Detect which cell encompasses the target text, then output its (X, Y) center coordinate. 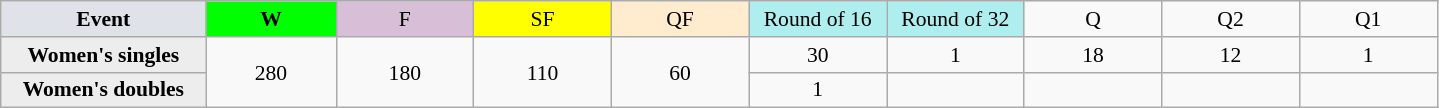
Round of 32 (955, 19)
60 (680, 72)
Q2 (1231, 19)
QF (680, 19)
Round of 16 (818, 19)
Women's doubles (104, 90)
110 (543, 72)
18 (1093, 55)
SF (543, 19)
W (271, 19)
Q (1093, 19)
280 (271, 72)
F (405, 19)
12 (1231, 55)
Q1 (1368, 19)
30 (818, 55)
180 (405, 72)
Event (104, 19)
Women's singles (104, 55)
